Capture the cell that displays the provided text and extract its [X, Y] central coordinate. 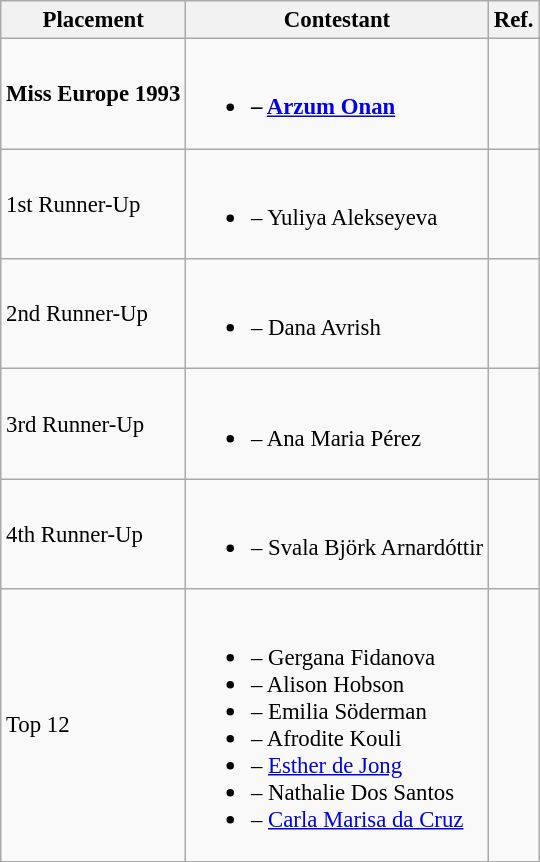
4th Runner-Up [94, 534]
Placement [94, 20]
– Yuliya Alekseyeva [338, 204]
3rd Runner-Up [94, 424]
2nd Runner-Up [94, 314]
Ref. [513, 20]
Top 12 [94, 725]
– Arzum Onan [338, 94]
– Dana Avrish [338, 314]
1st Runner-Up [94, 204]
– Ana Maria Pérez [338, 424]
Miss Europe 1993 [94, 94]
– Svala Björk Arnardóttir [338, 534]
Contestant [338, 20]
– Gergana Fidanova – Alison Hobson – Emilia Söderman – Afrodite Kouli – Esther de Jong – Nathalie Dos Santos – Carla Marisa da Cruz [338, 725]
